From the cell containing the given text, extract its center point as [x, y] coordinate. 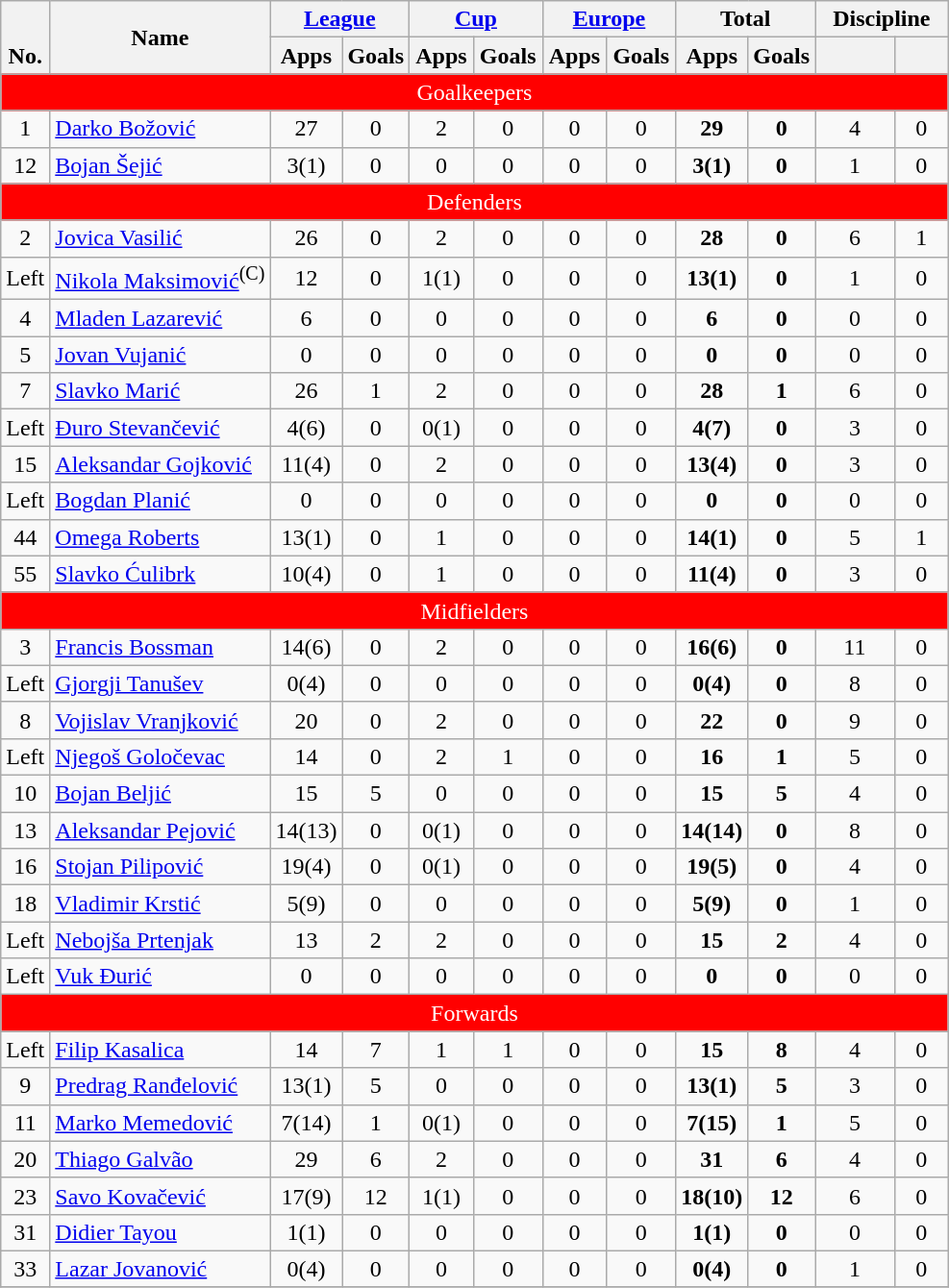
4(6) [306, 428]
Name [160, 37]
14(1) [712, 537]
Goalkeepers [475, 92]
Aleksandar Gojković [160, 464]
14(14) [712, 830]
Gjorgji Tanušev [160, 683]
Forwards [475, 1013]
Bojan Beljić [160, 794]
Slavko Marić [160, 391]
Didier Tayou [160, 1232]
Omega Roberts [160, 537]
7(15) [712, 1123]
No. [25, 37]
Bojan Šejić [160, 165]
Midfielders [475, 610]
27 [306, 129]
Mladen Lazarević [160, 318]
Slavko Ćulibrk [160, 574]
Francis Bossman [160, 647]
23 [25, 1196]
Marko Memedović [160, 1123]
Savo Kovačević [160, 1196]
4(7) [712, 428]
Vladimir Krstić [160, 904]
Total [746, 19]
22 [712, 720]
Filip Kasalica [160, 1050]
19(4) [306, 867]
Defenders [475, 202]
19(5) [712, 867]
Njegoš Goločevac [160, 756]
18 [25, 904]
10(4) [306, 574]
18(10) [712, 1196]
16(6) [712, 647]
Discipline [883, 19]
14(6) [306, 647]
Vuk Đurić [160, 977]
Europe [610, 19]
Nebojša Prtenjak [160, 940]
Lazar Jovanović [160, 1269]
Jovan Vujanić [160, 355]
Jovica Vasilić [160, 238]
7(14) [306, 1123]
44 [25, 537]
Darko Božović [160, 129]
17(9) [306, 1196]
10 [25, 794]
33 [25, 1269]
Vojislav Vranjković [160, 720]
League [340, 19]
Stojan Pilipović [160, 867]
Nikola Maksimović(C) [160, 279]
Cup [477, 19]
Predrag Ranđelović [160, 1086]
Thiago Galvão [160, 1159]
Đuro Stevančević [160, 428]
Bogdan Planić [160, 501]
55 [25, 574]
14(13) [306, 830]
Aleksandar Pejović [160, 830]
13(4) [712, 464]
